Capture the cell that displays the provided text and extract its [x, y] central coordinate. 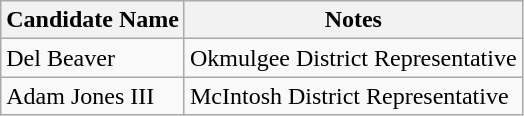
Okmulgee District Representative [353, 58]
Notes [353, 20]
Adam Jones III [93, 96]
Candidate Name [93, 20]
Del Beaver [93, 58]
McIntosh District Representative [353, 96]
